Provide the [X, Y] coordinate of the cell's center where the given text is located.  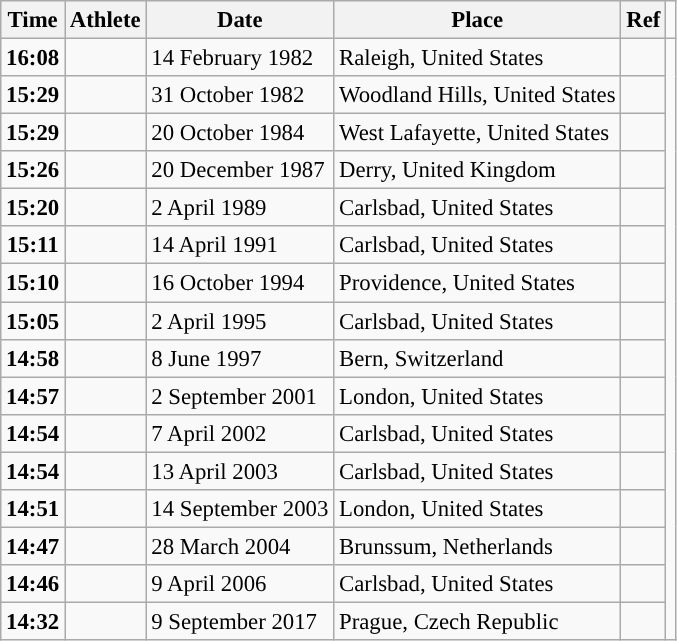
Bern, Switzerland [478, 358]
16 October 1994 [240, 283]
Prague, Czech Republic [478, 621]
8 June 1997 [240, 358]
15:05 [33, 321]
7 April 2002 [240, 433]
14 April 1991 [240, 245]
31 October 1982 [240, 95]
9 September 2017 [240, 621]
Brunssum, Netherlands [478, 546]
Ref [644, 20]
14 September 2003 [240, 509]
13 April 2003 [240, 471]
14:46 [33, 584]
15:20 [33, 208]
West Lafayette, United States [478, 133]
Place [478, 20]
Athlete [104, 20]
2 September 2001 [240, 396]
Time [33, 20]
15:26 [33, 170]
14:32 [33, 621]
15:11 [33, 245]
16:08 [33, 58]
20 October 1984 [240, 133]
Raleigh, United States [478, 58]
14:58 [33, 358]
20 December 1987 [240, 170]
28 March 2004 [240, 546]
14 February 1982 [240, 58]
2 April 1995 [240, 321]
Date [240, 20]
14:57 [33, 396]
Derry, United Kingdom [478, 170]
15:10 [33, 283]
2 April 1989 [240, 208]
14:47 [33, 546]
14:51 [33, 509]
9 April 2006 [240, 584]
Woodland Hills, United States [478, 95]
Providence, United States [478, 283]
